Determine the (x, y) coordinate at the center of the cell enclosing the given text.  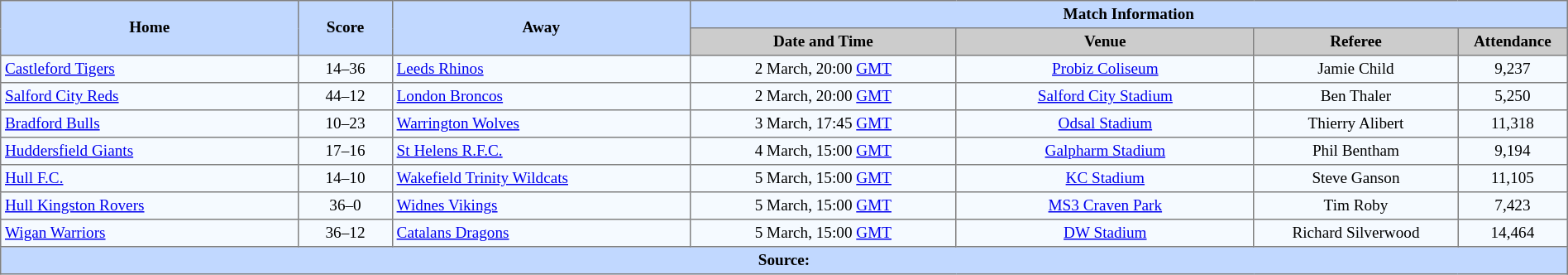
Probiz Coliseum (1105, 70)
Hull F.C. (150, 179)
Castleford Tigers (150, 70)
Steve Ganson (1355, 179)
7,423 (1513, 205)
44–12 (346, 96)
Warrington Wolves (541, 124)
Huddersfield Giants (150, 151)
14,464 (1513, 234)
Salford City Stadium (1105, 96)
17–16 (346, 151)
Thierry Alibert (1355, 124)
Hull Kingston Rovers (150, 205)
Ben Thaler (1355, 96)
MS3 Craven Park (1105, 205)
9,194 (1513, 151)
Source: (784, 260)
14–36 (346, 70)
Tim Roby (1355, 205)
Date and Time (823, 41)
Match Information (1128, 15)
Salford City Reds (150, 96)
Richard Silverwood (1355, 234)
10–23 (346, 124)
4 March, 15:00 GMT (823, 151)
Venue (1105, 41)
Widnes Vikings (541, 205)
Phil Bentham (1355, 151)
KC Stadium (1105, 179)
Score (346, 28)
14–10 (346, 179)
Wakefield Trinity Wildcats (541, 179)
Leeds Rhinos (541, 70)
Referee (1355, 41)
London Broncos (541, 96)
Bradford Bulls (150, 124)
Home (150, 28)
Galpharm Stadium (1105, 151)
St Helens R.F.C. (541, 151)
36–12 (346, 234)
Attendance (1513, 41)
Wigan Warriors (150, 234)
9,237 (1513, 70)
36–0 (346, 205)
Catalans Dragons (541, 234)
11,318 (1513, 124)
DW Stadium (1105, 234)
5,250 (1513, 96)
Jamie Child (1355, 70)
3 March, 17:45 GMT (823, 124)
Away (541, 28)
Odsal Stadium (1105, 124)
11,105 (1513, 179)
